For the text-containing cell, return its midpoint in [X, Y] coordinate format. 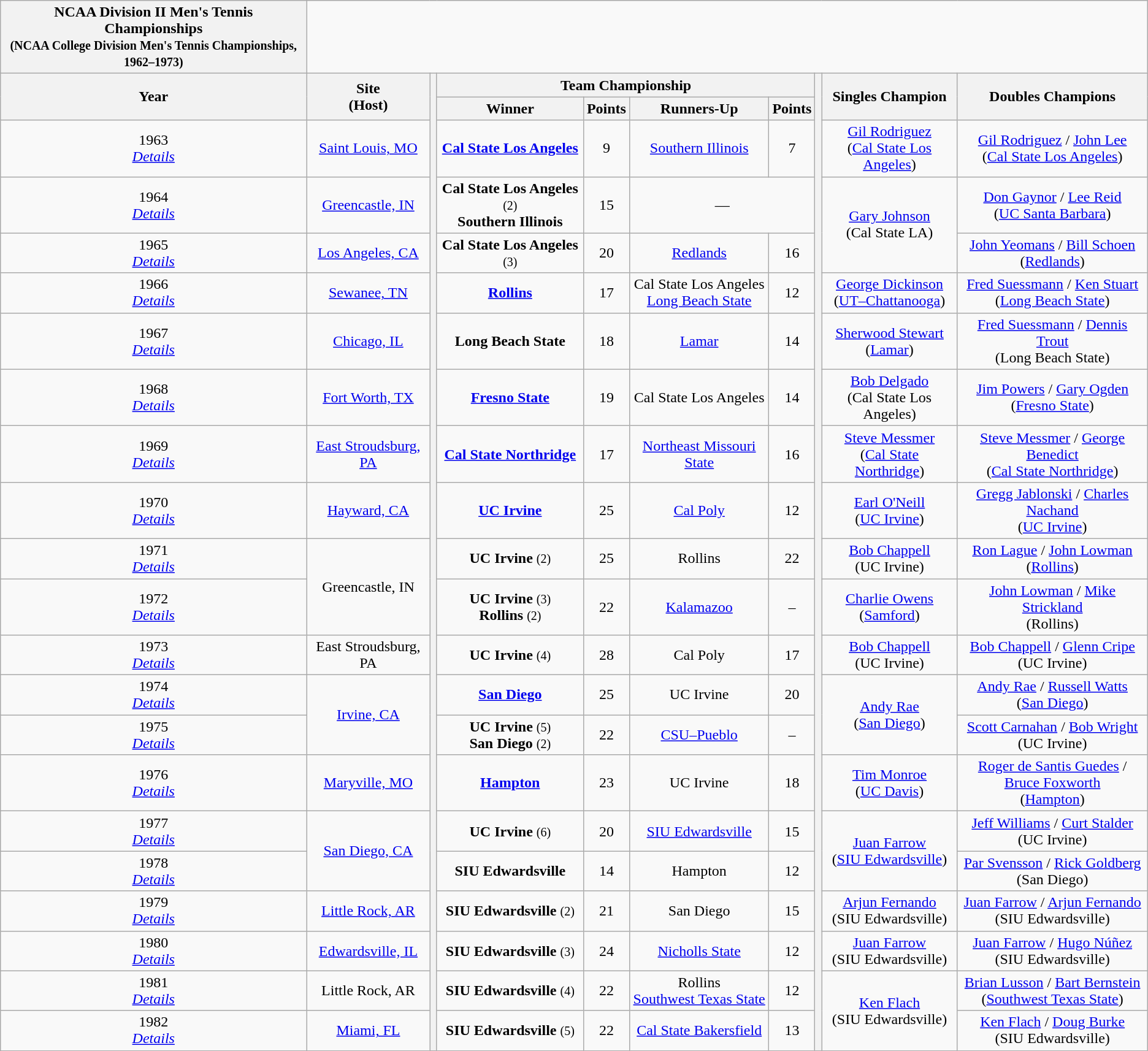
Kalamazoo [699, 607]
SIU Edwardsville (2) [510, 911]
Fresno State [510, 397]
Irvine, CA [368, 715]
John Lowman / Mike Strickland(Rollins) [1052, 607]
Juan Farrow / Hugo Núñez(SIU Edwardsville) [1052, 950]
1981Details [153, 991]
1963Details [153, 148]
1977Details [153, 831]
UC Irvine (6) [510, 831]
9 [606, 148]
Bob Chappell / Glenn Cripe(UC Irvine) [1052, 655]
Ken Flach / Doug Burke(SIU Edwardsville) [1052, 1030]
1967Details [153, 341]
San Diego, CA [368, 851]
Ron Lague / John Lowman(Rollins) [1052, 558]
Los Angeles, CA [368, 253]
1978Details [153, 871]
Gil Rodriguez / John Lee(Cal State Los Angeles) [1052, 148]
1976Details [153, 783]
1964Details [153, 205]
Ken Flach(SIU Edwardsville) [889, 1011]
Cal State Los Angeles (2)Southern Illinois [510, 205]
Jim Powers / Gary Ogden(Fresno State) [1052, 397]
Bob Delgado(Cal State Los Angeles) [889, 397]
28 [606, 655]
Steve Messmer(Cal State Northridge) [889, 454]
Roger de Santis Guedes / Bruce Foxworth(Hampton) [1052, 783]
Lamar [699, 341]
Cal State Northridge [510, 454]
7 [792, 148]
RollinsSouthwest Texas State [699, 991]
SIU Edwardsville (4) [510, 991]
1980Details [153, 950]
Singles Champion [889, 97]
Sewanee, TN [368, 293]
23 [606, 783]
1965Details [153, 253]
Long Beach State [510, 341]
1979Details [153, 911]
Winner [510, 109]
Doubles Champions [1052, 97]
Charlie Owens(Samford) [889, 607]
Gary Johnson(Cal State LA) [889, 224]
1973Details [153, 655]
Team Championship [626, 85]
Redlands [699, 253]
Andy Rae / Russell Watts(San Diego) [1052, 695]
Andy Rae(San Diego) [889, 715]
UC Irvine (2) [510, 558]
Fred Suessmann / Ken Stuart(Long Beach State) [1052, 293]
Brian Lusson / Bart Bernstein(Southwest Texas State) [1052, 991]
1974Details [153, 695]
Cal State Los Angeles (3) [510, 253]
1969Details [153, 454]
Scott Carnahan / Bob Wright(UC Irvine) [1052, 735]
Fred Suessmann / Dennis Trout(Long Beach State) [1052, 341]
Jeff Williams / Curt Stalder(UC Irvine) [1052, 831]
Steve Messmer / George Benedict(Cal State Northridge) [1052, 454]
Southern Illinois [699, 148]
Tim Monroe(UC Davis) [889, 783]
Hayward, CA [368, 510]
Year [153, 97]
Site(Host) [368, 97]
1970Details [153, 510]
UC Irvine (4) [510, 655]
Fort Worth, TX [368, 397]
Cal State Bakersfield [699, 1030]
1968Details [153, 397]
Gregg Jablonski / Charles Nachand(UC Irvine) [1052, 510]
Maryville, MO [368, 783]
NCAA Division II Men's Tennis Championships(NCAA College Division Men's Tennis Championships, 1962–1973) [153, 37]
Sherwood Stewart(Lamar) [889, 341]
John Yeomans / Bill Schoen(Redlands) [1052, 253]
1966Details [153, 293]
Chicago, IL [368, 341]
Arjun Fernando(SIU Edwardsville) [889, 911]
SIU Edwardsville (5) [510, 1030]
19 [606, 397]
Saint Louis, MO [368, 148]
Cal State Los AngelesLong Beach State [699, 293]
Par Svensson / Rick Goldberg(San Diego) [1052, 871]
UC Irvine (3)Rollins (2) [510, 607]
1972Details [153, 607]
1975Details [153, 735]
SIU Edwardsville (3) [510, 950]
Juan Farrow / Arjun Fernando(SIU Edwardsville) [1052, 911]
UC Irvine (5) San Diego (2) [510, 735]
Gil Rodriguez(Cal State Los Angeles) [889, 148]
1971Details [153, 558]
24 [606, 950]
Miami, FL [368, 1030]
George Dickinson(UT–Chattanooga) [889, 293]
Runners-Up [699, 109]
1982Details [153, 1030]
— [722, 205]
Edwardsville, IL [368, 950]
Nicholls State [699, 950]
Don Gaynor / Lee Reid(UC Santa Barbara) [1052, 205]
CSU–Pueblo [699, 735]
13 [792, 1030]
21 [606, 911]
Northeast Missouri State [699, 454]
Earl O'Neill(UC Irvine) [889, 510]
